Detect which cell encompasses the target text, then output its [X, Y] center coordinate. 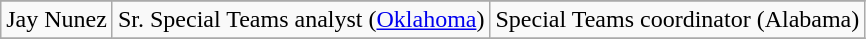
Special Teams coordinator (Alabama) [678, 20]
Sr. Special Teams analyst (Oklahoma) [301, 20]
Jay Nunez [57, 20]
